From the cell containing the given text, extract its center point as [X, Y] coordinate. 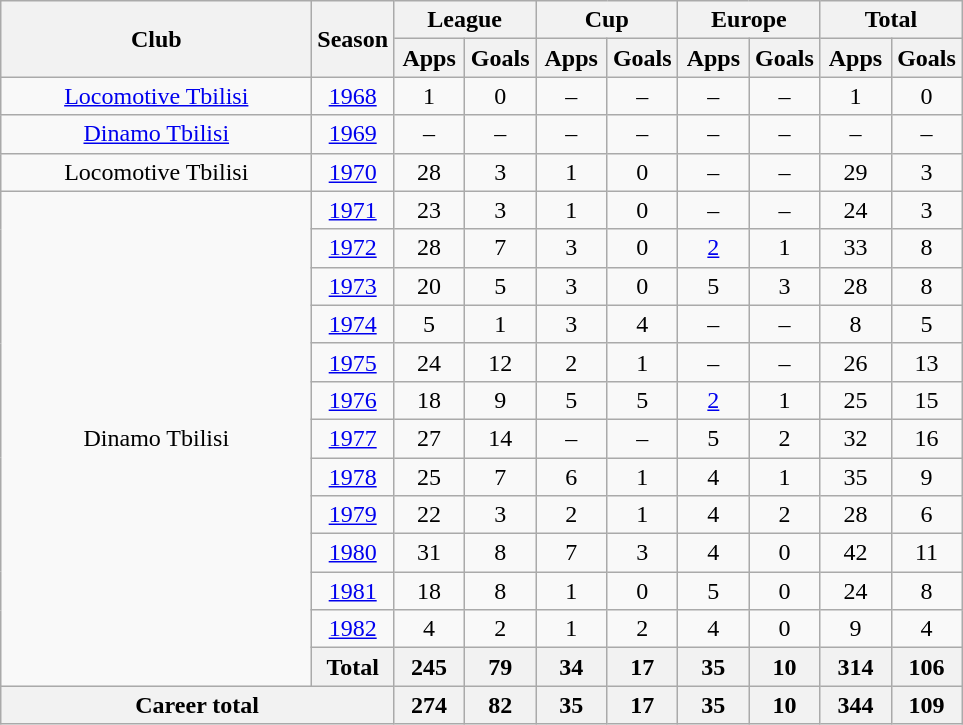
245 [430, 667]
11 [926, 553]
32 [856, 438]
82 [500, 705]
31 [430, 553]
1974 [353, 324]
Cup [607, 20]
109 [926, 705]
1975 [353, 362]
13 [926, 362]
1969 [353, 134]
1980 [353, 553]
1972 [353, 248]
Career total [198, 705]
20 [430, 286]
1976 [353, 400]
106 [926, 667]
Club [156, 39]
79 [500, 667]
22 [430, 515]
1971 [353, 210]
23 [430, 210]
42 [856, 553]
1968 [353, 96]
Season [353, 39]
15 [926, 400]
League [465, 20]
34 [572, 667]
1982 [353, 629]
26 [856, 362]
1979 [353, 515]
29 [856, 172]
12 [500, 362]
274 [430, 705]
14 [500, 438]
1978 [353, 477]
Europe [749, 20]
27 [430, 438]
314 [856, 667]
344 [856, 705]
16 [926, 438]
1970 [353, 172]
1973 [353, 286]
1981 [353, 591]
1977 [353, 438]
33 [856, 248]
